Return the (X, Y) coordinate for the center point of the cell that contains the specified text.  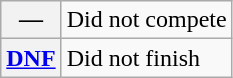
DNF (31, 58)
Did not finish (146, 58)
— (31, 20)
Did not compete (146, 20)
